Return the [X, Y] coordinate for the center point of the cell that contains the specified text.  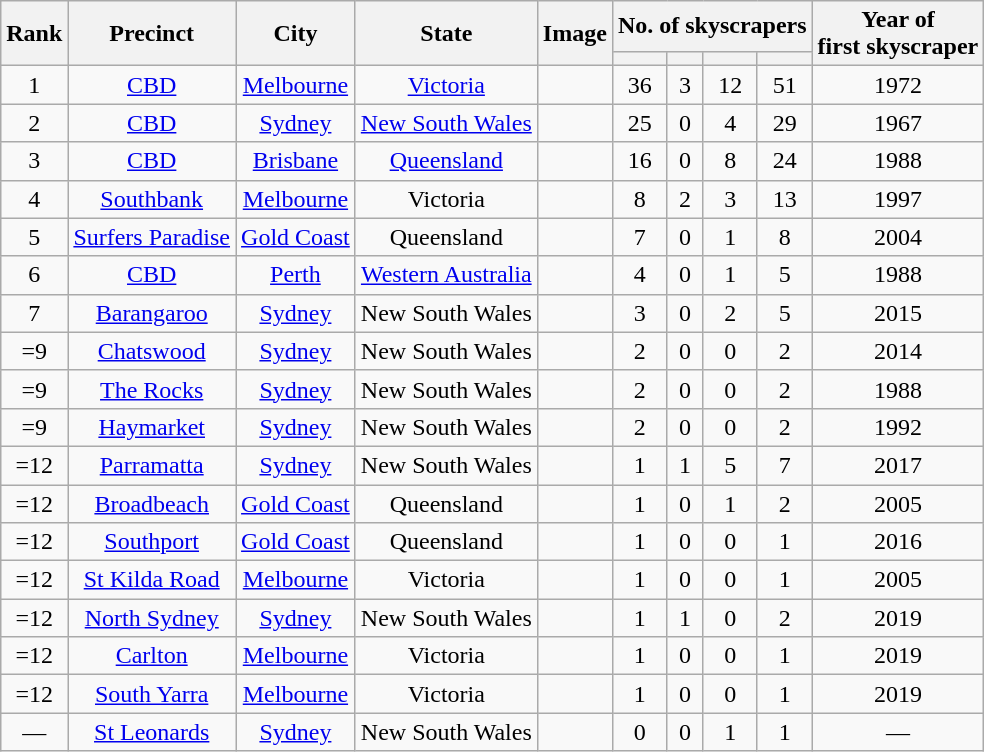
1972 [898, 85]
Southbank [152, 199]
25 [640, 123]
36 [640, 85]
No. of skyscrapers [712, 26]
St Kilda Road [152, 580]
Surfers Paradise [152, 237]
City [296, 34]
Carlton [152, 656]
Image [574, 34]
1992 [898, 427]
12 [730, 85]
2014 [898, 351]
2017 [898, 465]
Western Australia [446, 275]
Broadbeach [152, 503]
Rank [34, 34]
24 [784, 161]
2004 [898, 237]
Chatswood [152, 351]
1967 [898, 123]
13 [784, 199]
Year of first skyscraper [898, 34]
6 [34, 275]
South Yarra [152, 694]
St Leonards [152, 732]
1997 [898, 199]
2016 [898, 542]
2015 [898, 313]
State [446, 34]
29 [784, 123]
The Rocks [152, 389]
16 [640, 161]
Parramatta [152, 465]
Southport [152, 542]
Perth [296, 275]
Brisbane [296, 161]
Barangaroo [152, 313]
North Sydney [152, 618]
51 [784, 85]
Haymarket [152, 427]
Precinct [152, 34]
